Find where the given text appears and provide that cell's center as (X, Y) coordinate. 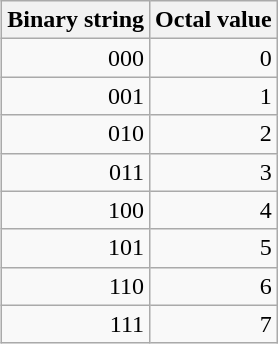
5 (214, 248)
001 (76, 96)
2 (214, 134)
1 (214, 96)
100 (76, 210)
0 (214, 58)
6 (214, 286)
011 (76, 172)
Binary string (76, 20)
4 (214, 210)
3 (214, 172)
101 (76, 248)
Octal value (214, 20)
000 (76, 58)
111 (76, 324)
110 (76, 286)
7 (214, 324)
010 (76, 134)
